Locate the cell with the specified text and output its (x, y) center coordinate. 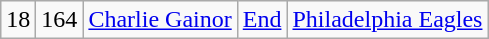
Charlie Gainor (160, 20)
Philadelphia Eagles (388, 20)
End (262, 20)
18 (18, 20)
164 (60, 20)
